Return the [X, Y] coordinate for the center point of the cell that contains the specified text.  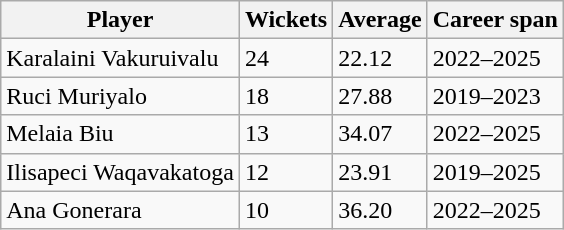
Ruci Muriyalo [120, 96]
27.88 [380, 96]
Career span [495, 20]
2019–2023 [495, 96]
Ilisapeci Waqavakatoga [120, 172]
Melaia Biu [120, 134]
Average [380, 20]
13 [286, 134]
10 [286, 210]
Player [120, 20]
12 [286, 172]
Wickets [286, 20]
2019–2025 [495, 172]
24 [286, 58]
Karalaini Vakuruivalu [120, 58]
36.20 [380, 210]
Ana Gonerara [120, 210]
18 [286, 96]
23.91 [380, 172]
22.12 [380, 58]
34.07 [380, 134]
